Return (x, y) of the center of cell containing provided text 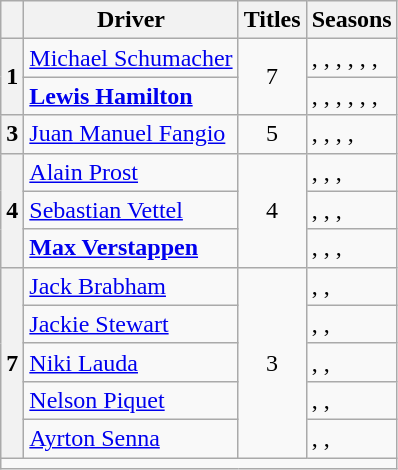
Nelson Piquet (131, 400)
Michael Schumacher (131, 58)
, , , , (352, 134)
1 (12, 77)
5 (272, 134)
Juan Manuel Fangio (131, 134)
Lewis Hamilton (131, 96)
Max Verstappen (131, 248)
Ayrton Senna (131, 438)
Jack Brabham (131, 286)
Driver (131, 20)
Alain Prost (131, 172)
Niki Lauda (131, 362)
Titles (272, 20)
Jackie Stewart (131, 324)
Seasons (352, 20)
Sebastian Vettel (131, 210)
